Return the [x, y] coordinate for the center point of the cell that contains the specified text.  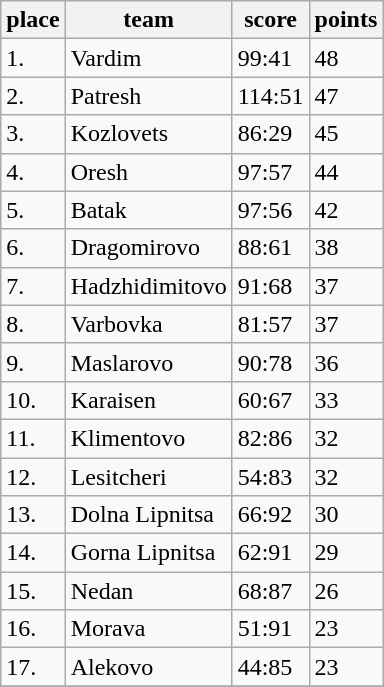
42 [346, 210]
Batak [148, 210]
Nedan [148, 591]
Dragomirovo [148, 248]
10. [33, 400]
54:83 [270, 477]
9. [33, 362]
47 [346, 96]
88:61 [270, 248]
66:92 [270, 515]
Morava [148, 629]
51:91 [270, 629]
12. [33, 477]
Vardim [148, 58]
38 [346, 248]
91:68 [270, 286]
68:87 [270, 591]
82:86 [270, 438]
30 [346, 515]
4. [33, 172]
Hadzhidimitovo [148, 286]
86:29 [270, 134]
1. [33, 58]
81:57 [270, 324]
team [148, 20]
48 [346, 58]
15. [33, 591]
Alekovo [148, 667]
114:51 [270, 96]
Dolna Lipnitsa [148, 515]
44:85 [270, 667]
99:41 [270, 58]
60:67 [270, 400]
17. [33, 667]
14. [33, 553]
Gorna Lipnitsa [148, 553]
26 [346, 591]
97:56 [270, 210]
Maslarovo [148, 362]
11. [33, 438]
points [346, 20]
3. [33, 134]
5. [33, 210]
7. [33, 286]
29 [346, 553]
90:78 [270, 362]
62:91 [270, 553]
36 [346, 362]
Karaisen [148, 400]
8. [33, 324]
score [270, 20]
33 [346, 400]
place [33, 20]
Kozlovets [148, 134]
2. [33, 96]
13. [33, 515]
Lesitcheri [148, 477]
6. [33, 248]
Klimentovo [148, 438]
Oresh [148, 172]
45 [346, 134]
Varbovka [148, 324]
16. [33, 629]
97:57 [270, 172]
44 [346, 172]
Patresh [148, 96]
